Scan for the cell matching the given text and deliver its [x, y] coordinate at center. 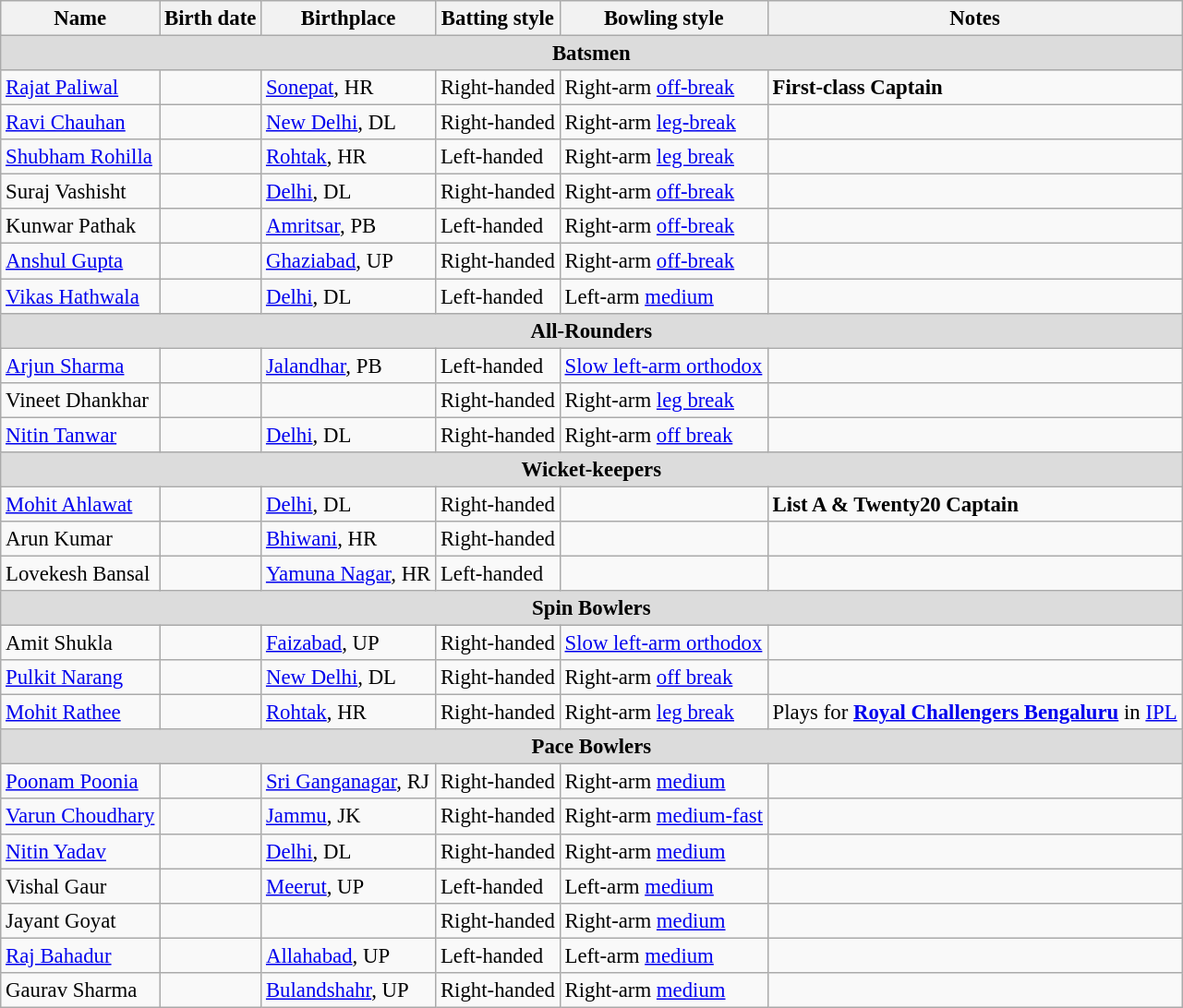
List A & Twenty20 Captain [975, 504]
Right-arm medium-fast [663, 817]
Rajat Paliwal [80, 88]
Birth date [211, 18]
Mohit Rathee [80, 713]
Batting style [499, 18]
Vineet Dhankhar [80, 400]
Anshul Gupta [80, 261]
Sonepat, HR [349, 88]
Gaurav Sharma [80, 990]
Kunwar Pathak [80, 226]
Pace Bowlers [591, 747]
Bhiwani, HR [349, 539]
Nitin Yadav [80, 851]
Vikas Hathwala [80, 296]
Batsmen [591, 54]
Raj Bahadur [80, 955]
Ravi Chauhan [80, 123]
Birthplace [349, 18]
Jayant Goyat [80, 920]
Varun Choudhary [80, 817]
Ghaziabad, UP [349, 261]
Shubham Rohilla [80, 157]
Arjun Sharma [80, 366]
Poonam Poonia [80, 782]
Amritsar, PB [349, 226]
Bowling style [663, 18]
Sri Ganganagar, RJ [349, 782]
All-Rounders [591, 330]
Bulandshahr, UP [349, 990]
First-class Captain [975, 88]
Faizabad, UP [349, 643]
Allahabad, UP [349, 955]
Plays for Royal Challengers Bengaluru in IPL [975, 713]
Vishal Gaur [80, 886]
Meerut, UP [349, 886]
Amit Shukla [80, 643]
Jalandhar, PB [349, 366]
Yamuna Nagar, HR [349, 573]
Notes [975, 18]
Right-arm leg-break [663, 123]
Spin Bowlers [591, 608]
Pulkit Narang [80, 678]
Arun Kumar [80, 539]
Lovekesh Bansal [80, 573]
Name [80, 18]
Suraj Vashisht [80, 192]
Jammu, JK [349, 817]
Nitin Tanwar [80, 435]
Mohit Ahlawat [80, 504]
Wicket-keepers [591, 470]
